Extract the (X, Y) coordinate from the center of the cell holding the provided text.  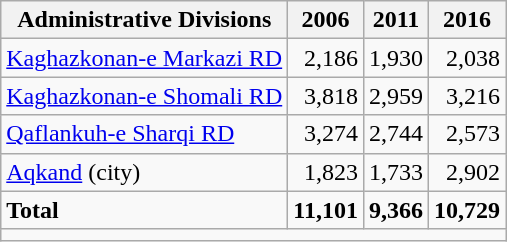
1,733 (396, 172)
Total (144, 210)
Kaghazkonan-e Markazi RD (144, 58)
9,366 (396, 210)
3,818 (326, 96)
2,186 (326, 58)
2,902 (468, 172)
2,573 (468, 134)
2016 (468, 20)
Administrative Divisions (144, 20)
2006 (326, 20)
Aqkand (city) (144, 172)
1,823 (326, 172)
3,216 (468, 96)
2,744 (396, 134)
2011 (396, 20)
2,959 (396, 96)
3,274 (326, 134)
2,038 (468, 58)
10,729 (468, 210)
Kaghazkonan-e Shomali RD (144, 96)
Qaflankuh-e Sharqi RD (144, 134)
11,101 (326, 210)
1,930 (396, 58)
